Return the [X, Y] coordinate for the center point of the cell that contains the specified text.  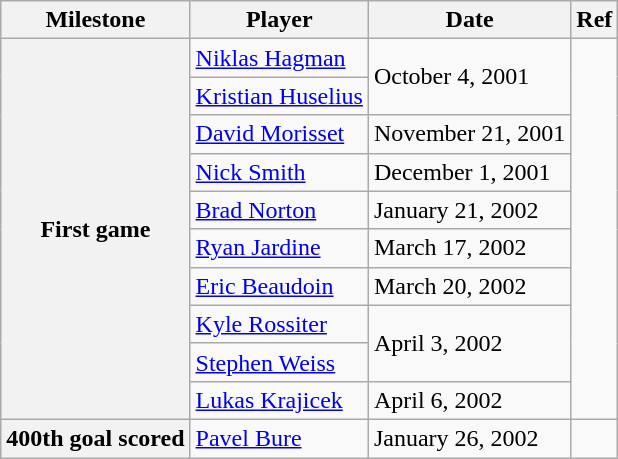
October 4, 2001 [469, 77]
David Morisset [279, 134]
December 1, 2001 [469, 172]
November 21, 2001 [469, 134]
Eric Beaudoin [279, 286]
Kristian Huselius [279, 96]
First game [96, 230]
Milestone [96, 20]
March 20, 2002 [469, 286]
400th goal scored [96, 438]
Stephen Weiss [279, 362]
January 21, 2002 [469, 210]
January 26, 2002 [469, 438]
Kyle Rossiter [279, 324]
Nick Smith [279, 172]
Date [469, 20]
April 6, 2002 [469, 400]
April 3, 2002 [469, 343]
Player [279, 20]
Niklas Hagman [279, 58]
March 17, 2002 [469, 248]
Pavel Bure [279, 438]
Ryan Jardine [279, 248]
Brad Norton [279, 210]
Ref [594, 20]
Lukas Krajicek [279, 400]
